Provide the [X, Y] coordinate of the cell's center where the given text is located.  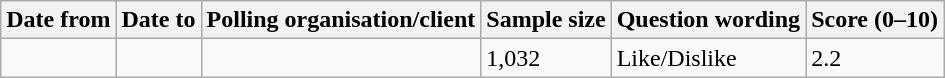
Question wording [708, 20]
Like/Dislike [708, 58]
Date from [58, 20]
Score (0–10) [875, 20]
1,032 [546, 58]
Polling organisation/client [341, 20]
Date to [158, 20]
Sample size [546, 20]
2.2 [875, 58]
